Search for the cell housing the specified text and yield its (X, Y) center coordinate. 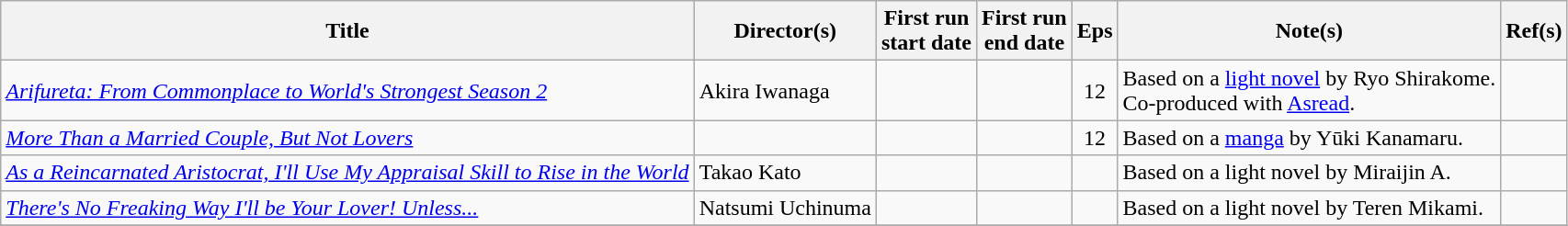
First runend date (1025, 31)
Director(s) (785, 31)
Ref(s) (1534, 31)
As a Reincarnated Aristocrat, I'll Use My Appraisal Skill to Rise in the World (347, 173)
Akira Iwanaga (785, 90)
Based on a light novel by Teren Mikami. (1309, 208)
Eps (1095, 31)
Natsumi Uchinuma (785, 208)
Note(s) (1309, 31)
There's No Freaking Way I'll be Your Lover! Unless... (347, 208)
Arifureta: From Commonplace to World's Strongest Season 2 (347, 90)
Title (347, 31)
More Than a Married Couple, But Not Lovers (347, 138)
Based on a manga by Yūki Kanamaru. (1309, 138)
First runstart date (926, 31)
Based on a light novel by Miraijin A. (1309, 173)
Based on a light novel by Ryo Shirakome.Co-produced with Asread. (1309, 90)
Takao Kato (785, 173)
